Determine the [x, y] coordinate at the center of the cell enclosing the given text.  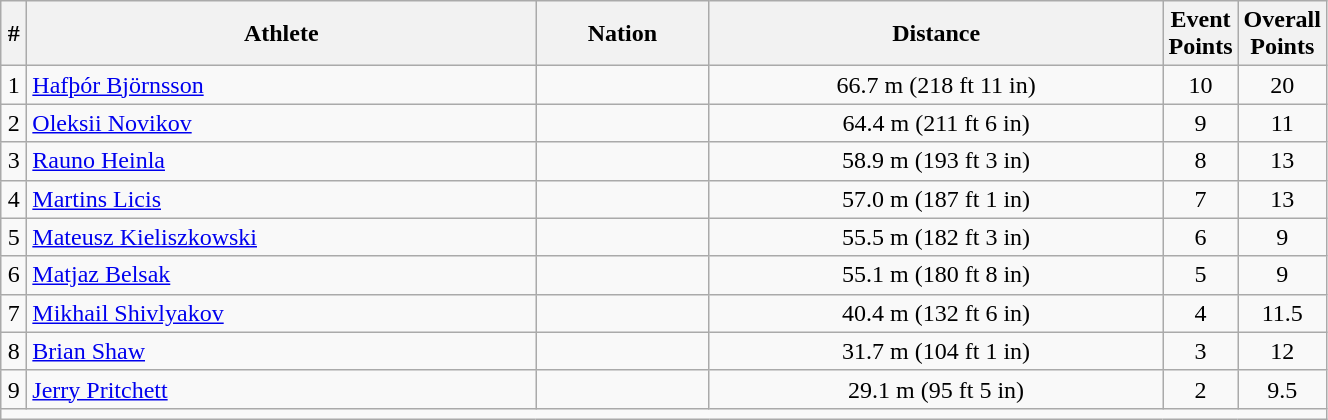
29.1 m (95 ft 5 in) [936, 389]
Mateusz Kieliszkowski [282, 237]
Brian Shaw [282, 351]
9.5 [1282, 389]
Jerry Pritchett [282, 389]
20 [1282, 85]
Rauno Heinla [282, 161]
Athlete [282, 34]
1 [14, 85]
Overall Points [1282, 34]
Hafþór Björnsson [282, 85]
31.7 m (104 ft 1 in) [936, 351]
55.1 m (180 ft 8 in) [936, 275]
Martins Licis [282, 199]
55.5 m (182 ft 3 in) [936, 237]
11 [1282, 123]
Oleksii Novikov [282, 123]
40.4 m (132 ft 6 in) [936, 313]
11.5 [1282, 313]
10 [1200, 85]
Nation [623, 34]
# [14, 34]
64.4 m (211 ft 6 in) [936, 123]
57.0 m (187 ft 1 in) [936, 199]
Event Points [1200, 34]
66.7 m (218 ft 11 in) [936, 85]
Matjaz Belsak [282, 275]
58.9 m (193 ft 3 in) [936, 161]
Distance [936, 34]
12 [1282, 351]
Mikhail Shivlyakov [282, 313]
